Extract the (X, Y) coordinate from the center of the cell holding the provided text.  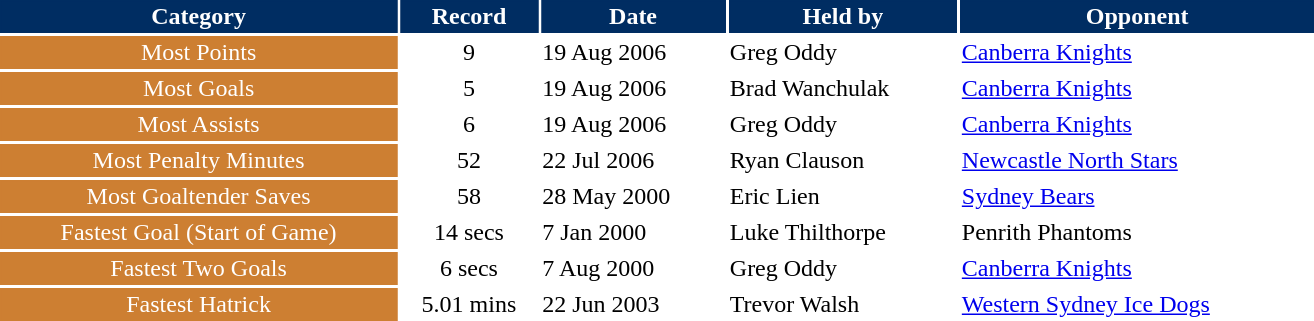
Luke Thilthorpe (842, 232)
52 (469, 160)
28 May 2000 (634, 196)
Fastest Hatrick (198, 304)
Penrith Phantoms (1137, 232)
Category (198, 16)
58 (469, 196)
Most Penalty Minutes (198, 160)
Sydney Bears (1137, 196)
5.01 mins (469, 304)
Ryan Clauson (842, 160)
14 secs (469, 232)
Record (469, 16)
7 Jan 2000 (634, 232)
22 Jun 2003 (634, 304)
6 (469, 124)
Held by (842, 16)
Trevor Walsh (842, 304)
Eric Lien (842, 196)
Most Assists (198, 124)
Opponent (1137, 16)
Fastest Two Goals (198, 268)
Most Points (198, 52)
5 (469, 88)
Newcastle North Stars (1137, 160)
Western Sydney Ice Dogs (1137, 304)
22 Jul 2006 (634, 160)
7 Aug 2000 (634, 268)
Fastest Goal (Start of Game) (198, 232)
9 (469, 52)
Most Goaltender Saves (198, 196)
Most Goals (198, 88)
Brad Wanchulak (842, 88)
6 secs (469, 268)
Date (634, 16)
